Locate the cell with the specified text and output its [X, Y] center coordinate. 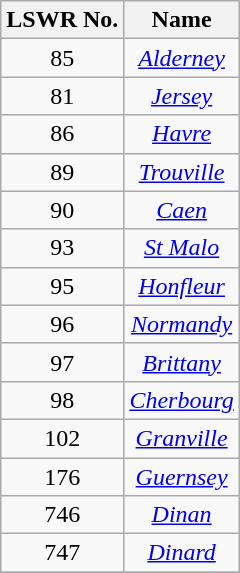
Brittany [182, 362]
Jersey [182, 96]
Honfleur [182, 286]
96 [62, 324]
Cherbourg [182, 400]
Name [182, 20]
176 [62, 477]
Caen [182, 210]
89 [62, 172]
102 [62, 438]
97 [62, 362]
LSWR No. [62, 20]
Granville [182, 438]
Havre [182, 134]
93 [62, 248]
Dinard [182, 553]
85 [62, 58]
81 [62, 96]
86 [62, 134]
90 [62, 210]
Alderney [182, 58]
Normandy [182, 324]
Guernsey [182, 477]
95 [62, 286]
Trouville [182, 172]
Dinan [182, 515]
746 [62, 515]
747 [62, 553]
St Malo [182, 248]
98 [62, 400]
